From the cell containing the given text, extract its center point as [x, y] coordinate. 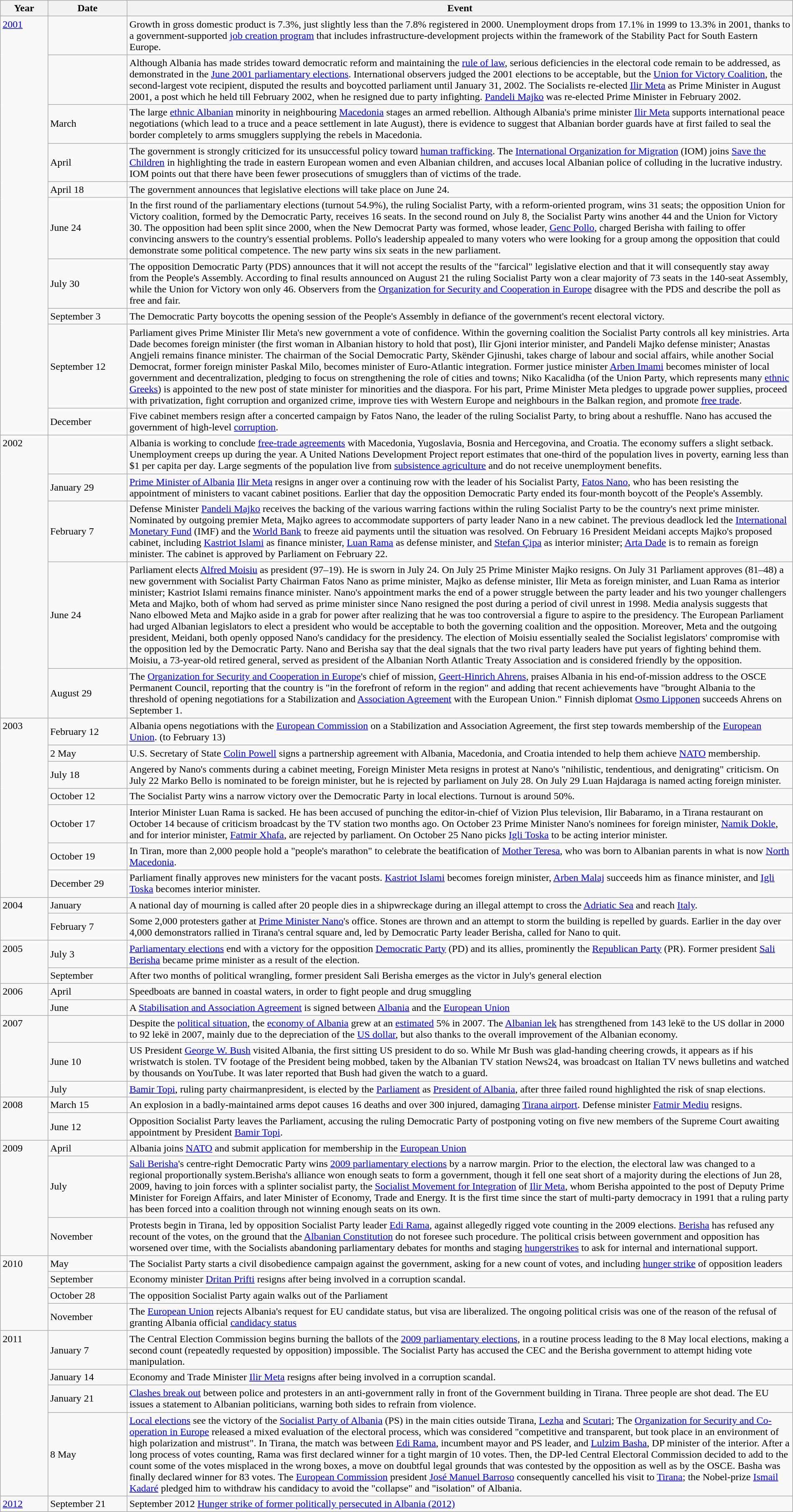
The government announces that legislative elections will take place on June 24. [460, 189]
May [87, 1264]
October 28 [87, 1295]
October 12 [87, 796]
March 15 [87, 1105]
2004 [24, 918]
October 19 [87, 857]
2009 [24, 1198]
2007 [24, 1057]
December [87, 422]
2002 [24, 576]
2 May [87, 753]
2012 [24, 1504]
Economy and Trade Minister Ilir Meta resigns after being involved in a corruption scandal. [460, 1377]
September 3 [87, 316]
June [87, 1008]
Event [460, 8]
January [87, 905]
An explosion in a badly-maintained arms depot causes 16 deaths and over 300 injured, damaging Tirana airport. Defense minister Fatmir Mediu resigns. [460, 1105]
September 12 [87, 366]
March [87, 124]
The Socialist Party wins a narrow victory over the Democratic Party in local elections. Turnout is around 50%. [460, 796]
July 3 [87, 954]
June 10 [87, 1062]
October 17 [87, 824]
2001 [24, 226]
A Stabilisation and Association Agreement is signed between Albania and the European Union [460, 1008]
August 29 [87, 693]
July 18 [87, 775]
September 21 [87, 1504]
2010 [24, 1293]
2011 [24, 1413]
December 29 [87, 883]
January 14 [87, 1377]
2008 [24, 1118]
A national day of mourning is called after 20 people dies in a shipwreckage during an illegal attempt to cross the Adriatic Sea and reach Italy. [460, 905]
January 29 [87, 487]
Speedboats are banned in coastal waters, in order to fight people and drug smuggling [460, 991]
February 12 [87, 732]
The opposition Socialist Party again walks out of the Parliament [460, 1295]
January 7 [87, 1350]
The Democratic Party boycotts the opening session of the People's Assembly in defiance of the government's recent electoral victory. [460, 316]
2006 [24, 999]
June 12 [87, 1127]
July 30 [87, 284]
8 May [87, 1454]
Economy minister Dritan Prifti resigns after being involved in a corruption scandal. [460, 1279]
2005 [24, 962]
Albania joins NATO and submit application for membership in the European Union [460, 1148]
September 2012 Hunger strike of former politically persecuted in Albania (2012) [460, 1504]
Date [87, 8]
Year [24, 8]
January 21 [87, 1399]
2003 [24, 808]
After two months of political wrangling, former president Sali Berisha emerges as the victor in July's general election [460, 975]
April 18 [87, 189]
